Pinpoint the cell where the given text exists, returning its (X, Y) midpoint coordinate. 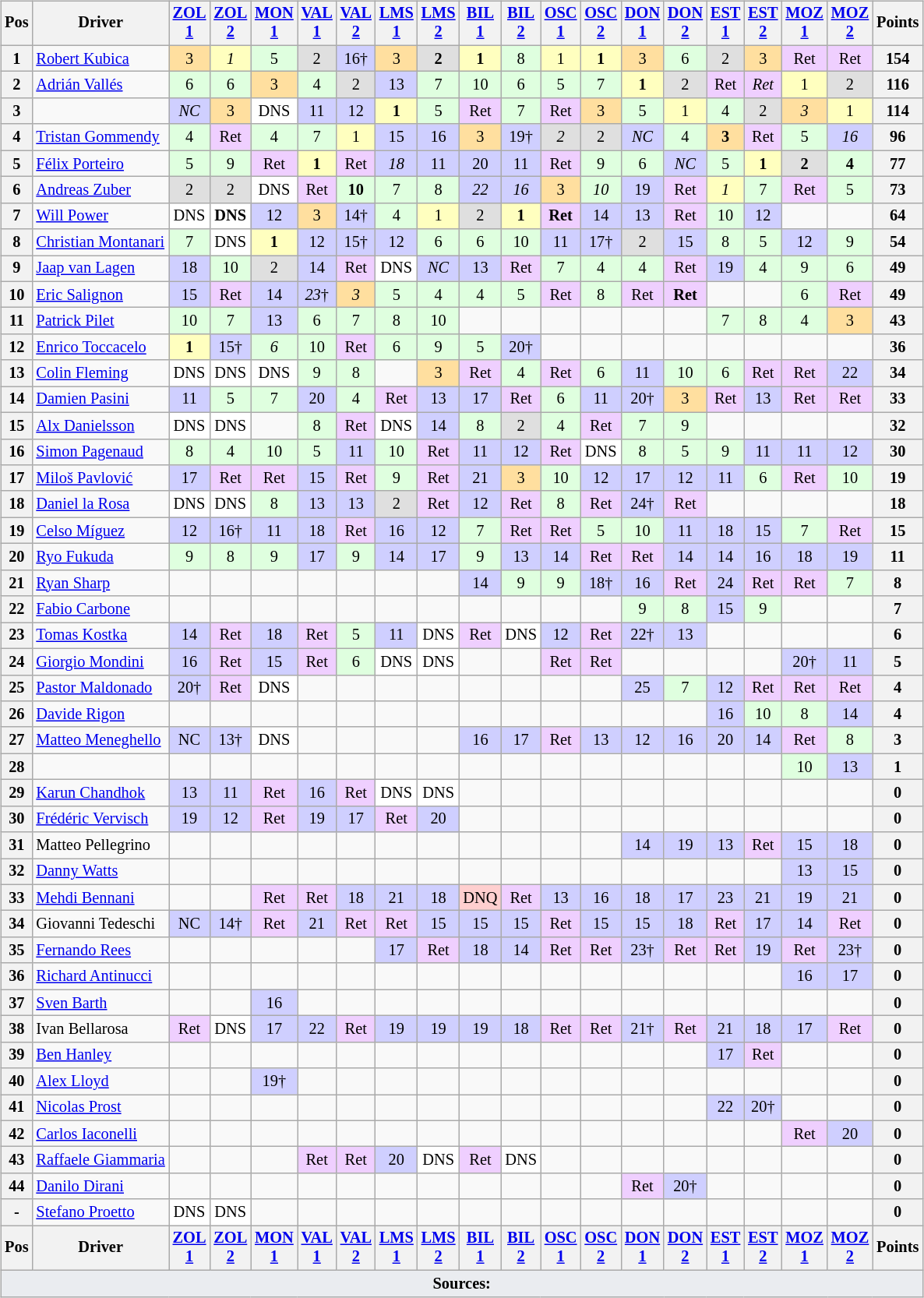
- (16, 1212)
Nicolas Prost (100, 1108)
Eric Salignon (100, 295)
Christian Montanari (100, 242)
Matteo Pellegrino (100, 845)
Raffaele Giammaria (100, 1160)
Ben Hanley (100, 1055)
Sven Barth (100, 1003)
Ivan Bellarosa (100, 1029)
17† (601, 242)
Danilo Dirani (100, 1187)
Miloš Pavlović (100, 478)
41 (16, 1108)
96 (898, 137)
Daniel la Rosa (100, 504)
13† (231, 740)
39 (16, 1055)
37 (16, 1003)
22† (642, 636)
DNQ (481, 898)
Richard Antinucci (100, 976)
116 (898, 85)
64 (898, 216)
Giovanni Tedeschi (100, 924)
Stefano Proetto (100, 1212)
Robert Kubica (100, 58)
Danny Watts (100, 872)
38 (16, 1029)
Ryan Sharp (100, 583)
40 (16, 1081)
21† (642, 1029)
Alex Lloyd (100, 1081)
Andreas Zuber (100, 190)
35 (16, 951)
42 (16, 1134)
Celso Míguez (100, 531)
Enrico Toccacelo (100, 347)
Adrián Vallés (100, 85)
73 (898, 190)
54 (898, 242)
Giorgio Mondini (100, 661)
Pastor Maldonado (100, 688)
Alx Danielsson (100, 425)
Davide Rigon (100, 714)
Mehdi Bennani (100, 898)
77 (898, 164)
Sources: (461, 1283)
154 (898, 58)
Félix Porteiro (100, 164)
Tristan Gommendy (100, 137)
Fernando Rees (100, 951)
Will Power (100, 216)
Frédéric Vervisch (100, 819)
Ryo Fukuda (100, 557)
Fabio Carbone (100, 609)
28 (16, 767)
24† (642, 504)
44 (16, 1187)
Colin Fleming (100, 373)
Jaap van Lagen (100, 269)
31 (16, 845)
Matteo Meneghello (100, 740)
114 (898, 111)
Tomas Kostka (100, 636)
Patrick Pilet (100, 321)
27 (16, 740)
18† (601, 583)
26 (16, 714)
Karun Chandhok (100, 793)
Damien Pasini (100, 400)
Simon Pagenaud (100, 452)
Carlos Iaconelli (100, 1134)
29 (16, 793)
